Determine the [X, Y] coordinate at the center of the cell enclosing the given text.  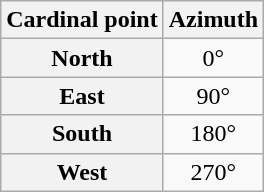
West [82, 172]
90° [213, 96]
South [82, 134]
Cardinal point [82, 20]
North [82, 58]
East [82, 96]
0° [213, 58]
Azimuth [213, 20]
180° [213, 134]
270° [213, 172]
